Output the (x, y) coordinate of the center of the cell containing the given text.  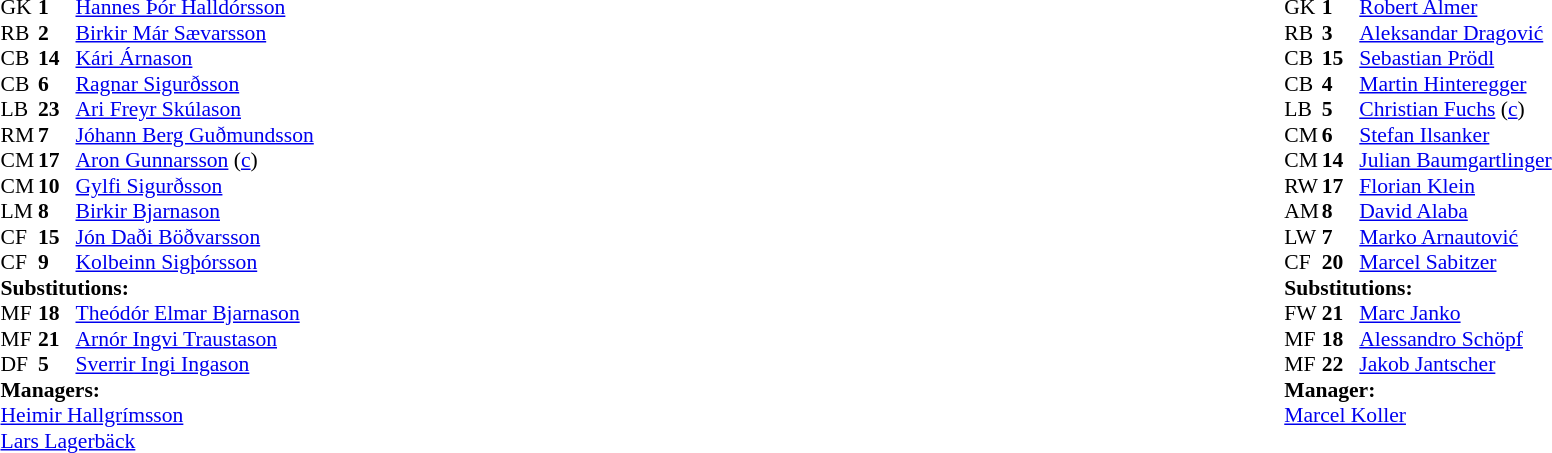
Ragnar Sigurðsson (195, 84)
9 (57, 263)
LM (19, 211)
20 (1341, 263)
Marcel Sabitzer (1455, 263)
Sverrir Ingi Ingason (195, 365)
22 (1341, 365)
2 (57, 33)
Birkir Már Sævarsson (195, 33)
Martin Hinteregger (1455, 84)
DF (19, 365)
23 (57, 109)
Gylfi Sigurðsson (195, 186)
Aron Gunnarsson (c) (195, 161)
LW (1303, 237)
Alessandro Schöpf (1455, 339)
Marcel Koller (1418, 415)
Marc Janko (1455, 313)
Stefan Ilsanker (1455, 135)
Kolbeinn Sigþórsson (195, 263)
Julian Baumgartlinger (1455, 161)
10 (57, 186)
Florian Klein (1455, 186)
Jakob Jantscher (1455, 365)
RW (1303, 186)
FW (1303, 313)
3 (1341, 33)
Jóhann Berg Guðmundsson (195, 135)
AM (1303, 211)
Birkir Bjarnason (195, 211)
Heimir Hallgrímsson Lars Lagerbäck (156, 428)
Aleksandar Dragović (1455, 33)
Marko Arnautović (1455, 237)
David Alaba (1455, 211)
Arnór Ingvi Traustason (195, 339)
Christian Fuchs (c) (1455, 109)
Managers: (156, 390)
Theódór Elmar Bjarnason (195, 313)
4 (1341, 84)
RM (19, 135)
Kári Árnason (195, 59)
Jón Daði Böðvarsson (195, 237)
Sebastian Prödl (1455, 59)
Manager: (1418, 390)
Ari Freyr Skúlason (195, 109)
